Find where the given text appears and provide that cell's center as (x, y) coordinate. 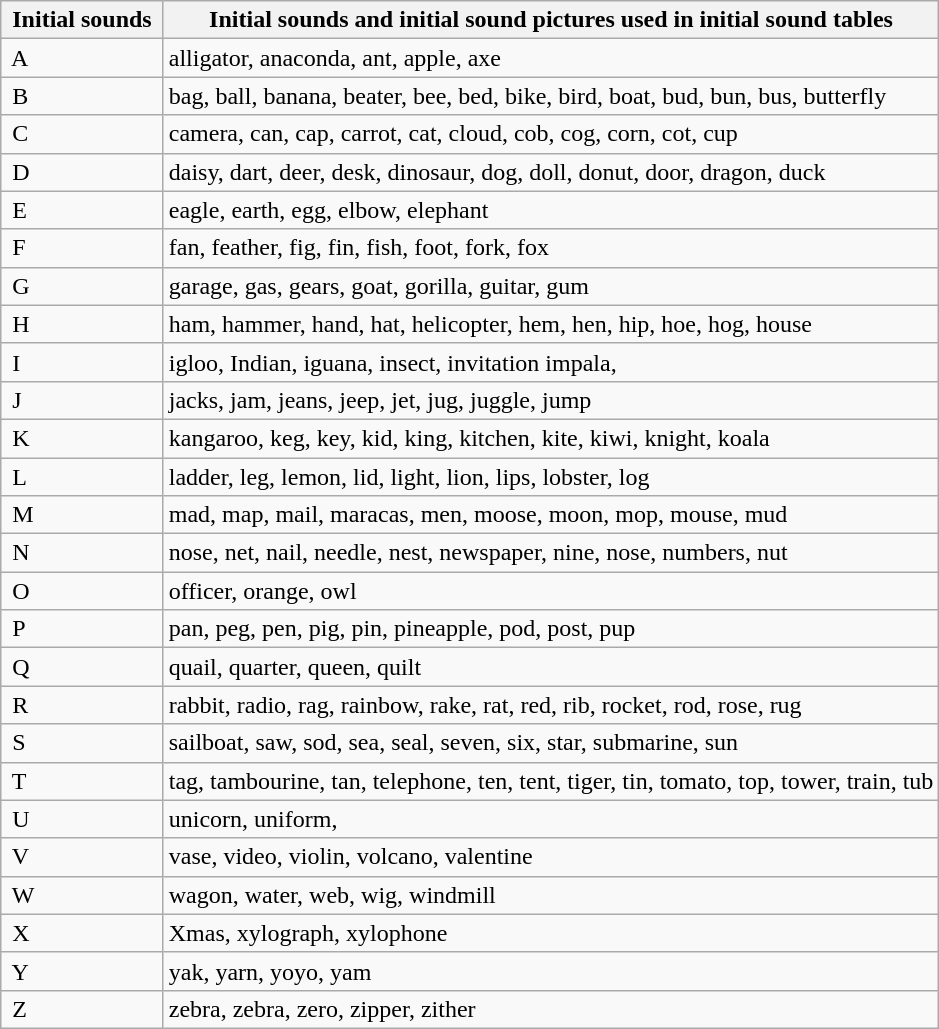
jacks, jam, jeans, jeep, jet, jug, juggle, jump (551, 400)
S (82, 743)
T (82, 781)
W (82, 895)
officer, orange, owl (551, 591)
vase, video, violin, volcano, valentine (551, 857)
Initial sounds (82, 20)
Z (82, 1009)
J (82, 400)
Q (82, 667)
unicorn, uniform, (551, 819)
C (82, 134)
G (82, 286)
pan, peg, pen, pig, pin, pineapple, pod, post, pup (551, 629)
sailboat, saw, sod, sea, seal, seven, six, star, submarine, sun (551, 743)
U (82, 819)
X (82, 933)
eagle, earth, egg, elbow, elephant (551, 210)
nose, net, nail, needle, nest, newspaper, nine, nose, numbers, nut (551, 553)
B (82, 96)
rabbit, radio, rag, rainbow, rake, rat, red, rib, rocket, rod, rose, rug (551, 705)
camera, can, cap, carrot, cat, cloud, cob, cog, corn, cot, cup (551, 134)
mad, map, mail, maracas, men, moose, moon, mop, mouse, mud (551, 515)
D (82, 172)
fan, feather, fig, fin, fish, foot, fork, fox (551, 248)
Xmas, xylograph, xylophone (551, 933)
ham, hammer, hand, hat, helicopter, hem, hen, hip, hoe, hog, house (551, 324)
quail, quarter, queen, quilt (551, 667)
I (82, 362)
L (82, 477)
R (82, 705)
kangaroo, keg, key, kid, king, kitchen, kite, kiwi, knight, koala (551, 438)
K (82, 438)
M (82, 515)
O (82, 591)
garage, gas, gears, goat, gorilla, guitar, gum (551, 286)
H (82, 324)
V (82, 857)
tag, tambourine, tan, telephone, ten, tent, tiger, tin, tomato, top, tower, train, tub (551, 781)
bag, ball, banana, beater, bee, bed, bike, bird, boat, bud, bun, bus, butterfly (551, 96)
N (82, 553)
zebra, zebra, zero, zipper, zither (551, 1009)
alligator, anaconda, ant, apple, axe (551, 58)
E (82, 210)
igloo, Indian, iguana, insect, invitation impala, (551, 362)
ladder, leg, lemon, lid, light, lion, lips, lobster, log (551, 477)
yak, yarn, yoyo, yam (551, 971)
F (82, 248)
Initial sounds and initial sound pictures used in initial sound tables (551, 20)
wagon, water, web, wig, windmill (551, 895)
daisy, dart, deer, desk, dinosaur, dog, doll, donut, door, dragon, duck (551, 172)
A (82, 58)
Y (82, 971)
P (82, 629)
